Extract the (x, y) coordinate from the center of the cell holding the provided text.  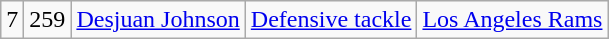
Desjuan Johnson (158, 20)
7 (12, 20)
Los Angeles Rams (512, 20)
259 (48, 20)
Defensive tackle (331, 20)
